Return (x, y) of the center of cell containing provided text 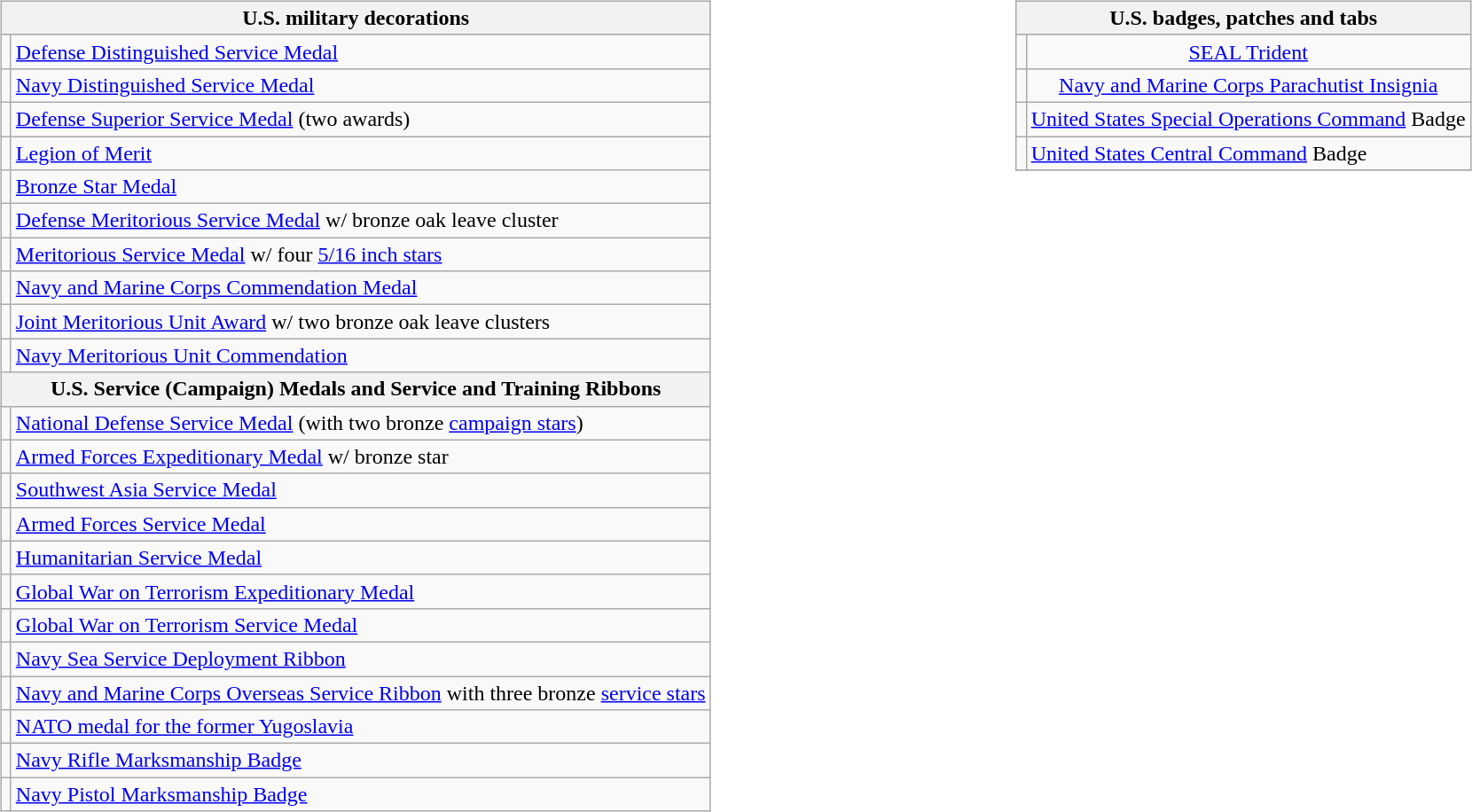
Joint Meritorious Unit Award w/ two bronze oak leave clusters (360, 322)
United States Central Command Badge (1249, 153)
Defense Distinguished Service Medal (360, 51)
National Defense Service Medal (with two bronze campaign stars) (360, 423)
Defense Meritorious Service Medal w/ bronze oak leave cluster (360, 221)
Navy and Marine Corps Commendation Medal (360, 288)
Legion of Merit (360, 153)
Navy Sea Service Deployment Ribbon (360, 659)
Bronze Star Medal (360, 187)
Humanitarian Service Medal (360, 558)
U.S. Service (Campaign) Medals and Service and Training Ribbons (356, 389)
Armed Forces Expeditionary Medal w/ bronze star (360, 457)
United States Special Operations Command Badge (1249, 119)
NATO medal for the former Yugoslavia (360, 727)
Meritorious Service Medal w/ four 5/16 inch stars (360, 254)
Navy Rifle Marksmanship Badge (360, 761)
Global War on Terrorism Expeditionary Medal (360, 591)
Southwest Asia Service Medal (360, 490)
Armed Forces Service Medal (360, 524)
Navy and Marine Corps Overseas Service Ribbon with three bronze service stars (360, 692)
U.S. badges, patches and tabs (1243, 18)
Navy Pistol Marksmanship Badge (360, 794)
Global War on Terrorism Service Medal (360, 625)
U.S. military decorations (356, 18)
SEAL Trident (1249, 51)
Navy Distinguished Service Medal (360, 85)
Defense Superior Service Medal (two awards) (360, 119)
Navy Meritorious Unit Commendation (360, 355)
Navy and Marine Corps Parachutist Insignia (1249, 85)
